From the cell containing the given text, extract its center point as [x, y] coordinate. 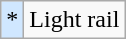
Light rail [74, 20]
* [12, 20]
